Capture the cell that displays the provided text and extract its [x, y] central coordinate. 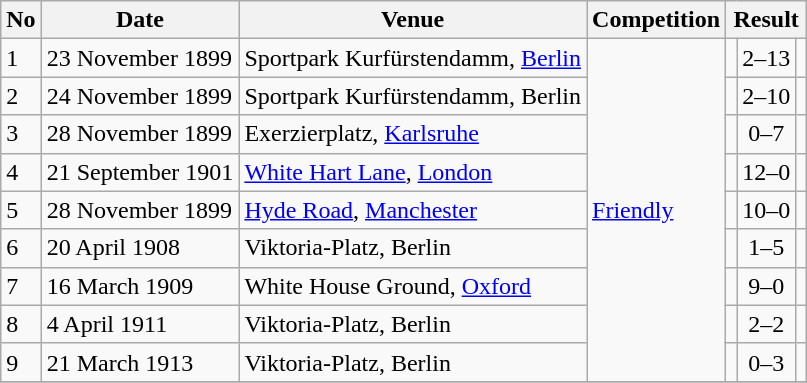
6 [21, 248]
23 November 1899 [140, 58]
Friendly [656, 210]
Competition [656, 20]
4 April 1911 [140, 324]
Result [766, 20]
16 March 1909 [140, 286]
20 April 1908 [140, 248]
21 March 1913 [140, 362]
10–0 [766, 210]
3 [21, 134]
White House Ground, Oxford [413, 286]
No [21, 20]
24 November 1899 [140, 96]
9 [21, 362]
7 [21, 286]
1–5 [766, 248]
0–7 [766, 134]
2–13 [766, 58]
8 [21, 324]
Hyde Road, Manchester [413, 210]
0–3 [766, 362]
Venue [413, 20]
21 September 1901 [140, 172]
White Hart Lane, London [413, 172]
Exerzierplatz, Karlsruhe [413, 134]
5 [21, 210]
2 [21, 96]
4 [21, 172]
1 [21, 58]
Date [140, 20]
2–10 [766, 96]
9–0 [766, 286]
12–0 [766, 172]
2–2 [766, 324]
